Return [x, y] of the center of cell containing provided text 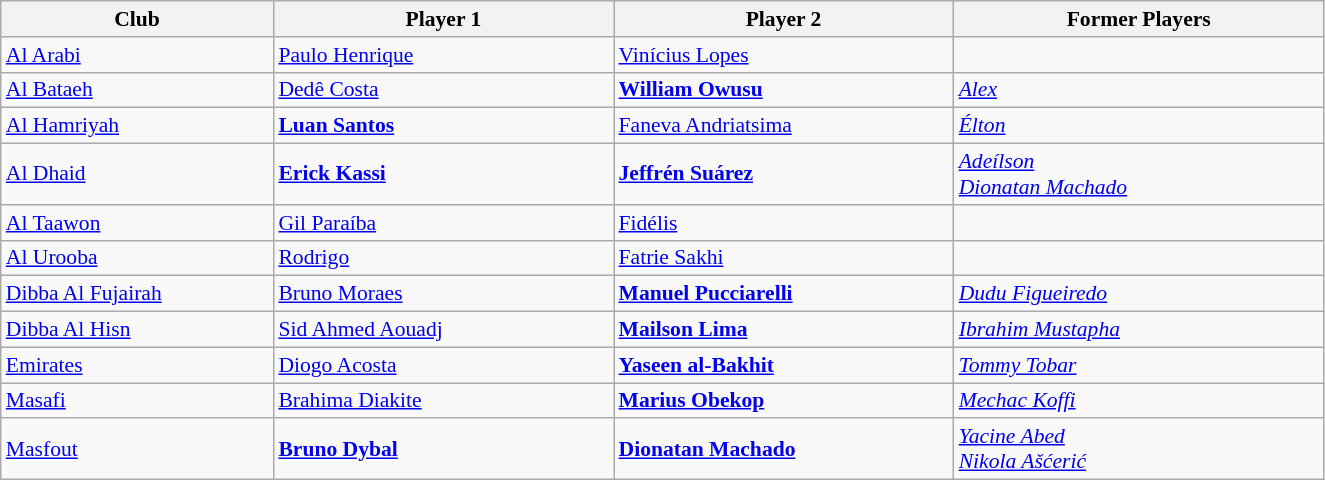
Paulo Henrique [443, 55]
Mailson Lima [784, 330]
Adeílson Dionatan Machado [1139, 174]
Masafi [138, 401]
Player 2 [784, 19]
Dibba Al Hisn [138, 330]
Vinícius Lopes [784, 55]
Gil Paraíba [443, 223]
Luan Santos [443, 126]
Dudu Figueiredo [1139, 294]
Faneva Andriatsima [784, 126]
Former Players [1139, 19]
Yaseen al-Bakhit [784, 365]
Dedê Costa [443, 90]
Al Arabi [138, 55]
Alex [1139, 90]
Yacine Abed Nikola Ašćerić [1139, 450]
Rodrigo [443, 258]
Ibrahim Mustapha [1139, 330]
Dibba Al Fujairah [138, 294]
Tommy Tobar [1139, 365]
Masfout [138, 450]
Fatrie Sakhi [784, 258]
Sid Ahmed Aouadj [443, 330]
Bruno Dybal [443, 450]
Marius Obekop [784, 401]
Élton [1139, 126]
Brahima Diakite [443, 401]
Al Bataeh [138, 90]
Al Taawon [138, 223]
Diogo Acosta [443, 365]
William Owusu [784, 90]
Erick Kassi [443, 174]
Jeffrén Suárez [784, 174]
Dionatan Machado [784, 450]
Club [138, 19]
Emirates [138, 365]
Player 1 [443, 19]
Al Hamriyah [138, 126]
Manuel Pucciarelli [784, 294]
Mechac Koffi [1139, 401]
Fidélis [784, 223]
Al Urooba [138, 258]
Al Dhaid [138, 174]
Bruno Moraes [443, 294]
